Pinpoint the cell where the given text exists, returning its (x, y) midpoint coordinate. 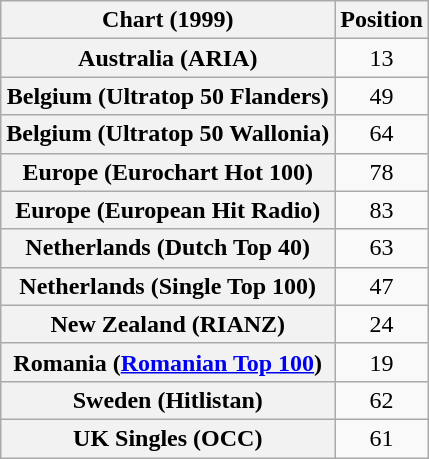
63 (382, 248)
Romania (Romanian Top 100) (168, 362)
61 (382, 438)
49 (382, 96)
13 (382, 58)
62 (382, 400)
Netherlands (Single Top 100) (168, 286)
19 (382, 362)
Sweden (Hitlistan) (168, 400)
47 (382, 286)
Australia (ARIA) (168, 58)
Chart (1999) (168, 20)
Europe (European Hit Radio) (168, 210)
Belgium (Ultratop 50 Flanders) (168, 96)
Netherlands (Dutch Top 40) (168, 248)
New Zealand (RIANZ) (168, 324)
64 (382, 134)
78 (382, 172)
24 (382, 324)
Europe (Eurochart Hot 100) (168, 172)
Position (382, 20)
UK Singles (OCC) (168, 438)
83 (382, 210)
Belgium (Ultratop 50 Wallonia) (168, 134)
